From the cell containing the given text, extract its center point as [x, y] coordinate. 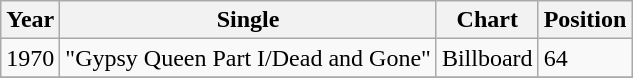
Single [248, 20]
64 [585, 58]
Position [585, 20]
Chart [487, 20]
1970 [30, 58]
Year [30, 20]
Billboard [487, 58]
"Gypsy Queen Part I/Dead and Gone" [248, 58]
